Extract the (X, Y) coordinate from the center of the cell holding the provided text.  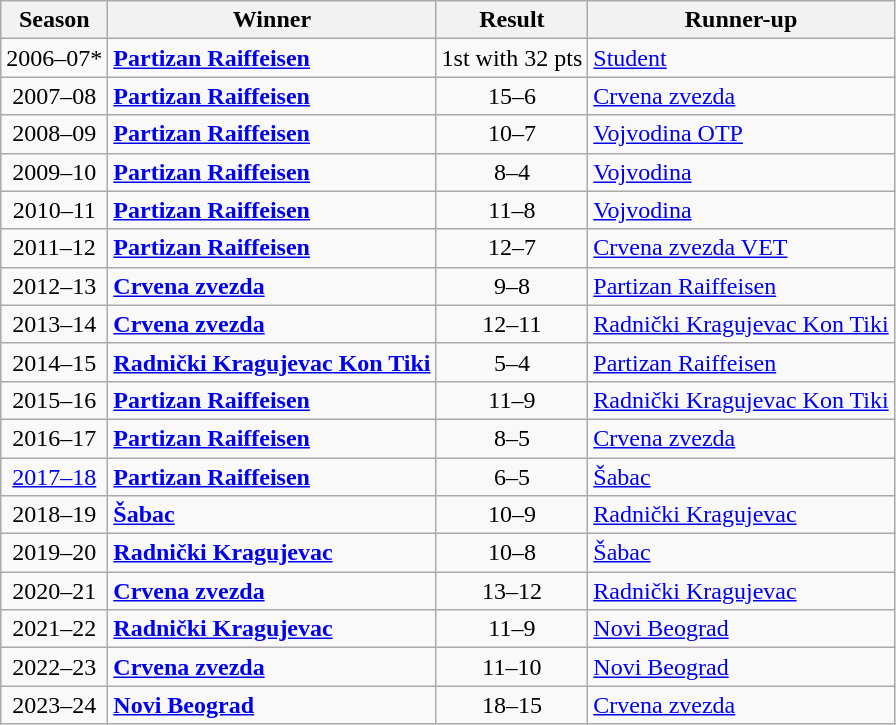
Season (54, 20)
1st with 32 pts (512, 58)
9–8 (512, 286)
2017–18 (54, 477)
2020–21 (54, 591)
13–12 (512, 591)
10–9 (512, 515)
8–4 (512, 172)
11–8 (512, 210)
Student (741, 58)
2008–09 (54, 134)
2021–22 (54, 629)
2012–13 (54, 286)
Runner-up (741, 20)
2009–10 (54, 172)
15–6 (512, 96)
2018–19 (54, 515)
2015–16 (54, 400)
Result (512, 20)
10–8 (512, 553)
2006–07* (54, 58)
18–15 (512, 705)
2011–12 (54, 248)
Vojvodina OTP (741, 134)
12–11 (512, 324)
11–10 (512, 667)
Crvena zvezda VET (741, 248)
2023–24 (54, 705)
6–5 (512, 477)
2007–08 (54, 96)
2016–17 (54, 438)
12–7 (512, 248)
2014–15 (54, 362)
10–7 (512, 134)
8–5 (512, 438)
Winner (272, 20)
2010–11 (54, 210)
2019–20 (54, 553)
2022–23 (54, 667)
2013–14 (54, 324)
5–4 (512, 362)
